Pinpoint the cell where the given text exists, returning its (x, y) midpoint coordinate. 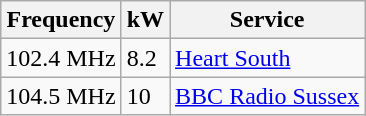
BBC Radio Sussex (268, 96)
102.4 MHz (61, 58)
Frequency (61, 20)
Heart South (268, 58)
8.2 (145, 58)
kW (145, 20)
104.5 MHz (61, 96)
10 (145, 96)
Service (268, 20)
